Provide the (x, y) coordinate of the cell's center where the given text is located.  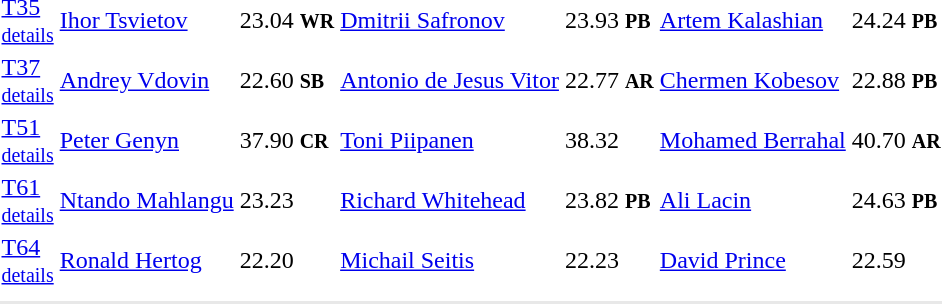
T37details (28, 80)
Mohamed Berrahal (752, 140)
22.77 AR (609, 80)
22.23 (609, 260)
Ali Lacin (752, 200)
22.60 SB (286, 80)
23.82 PB (609, 200)
22.88 PB (896, 80)
38.32 (609, 140)
Ronald Hertog (146, 260)
Ntando Mahlangu (146, 200)
Toni Piipanen (450, 140)
Peter Genyn (146, 140)
22.20 (286, 260)
24.63 PB (896, 200)
Richard Whitehead (450, 200)
T61details (28, 200)
40.70 AR (896, 140)
David Prince (752, 260)
T51details (28, 140)
37.90 CR (286, 140)
Antonio de Jesus Vitor (450, 80)
Michail Seitis (450, 260)
23.23 (286, 200)
Andrey Vdovin (146, 80)
T64details (28, 260)
22.59 (896, 260)
Chermen Kobesov (752, 80)
